Output the (x, y) coordinate of the center of the cell containing the given text.  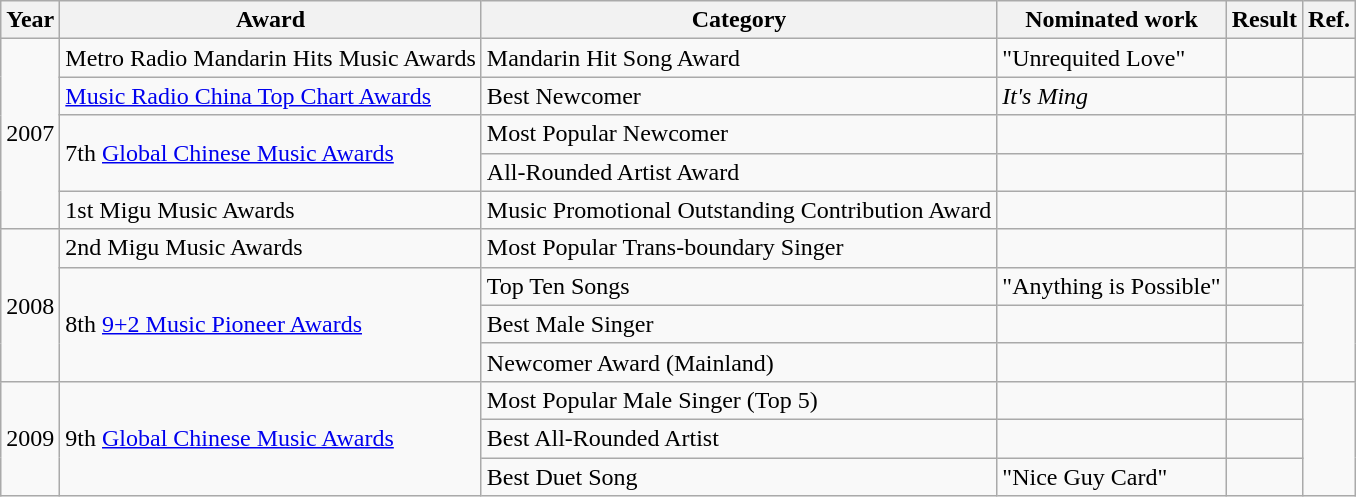
Metro Radio Mandarin Hits Music Awards (270, 58)
Year (30, 20)
7th Global Chinese Music Awards (270, 153)
Result (1264, 20)
It's Ming (1112, 96)
"Nice Guy Card" (1112, 477)
9th Global Chinese Music Awards (270, 438)
Best Male Singer (739, 324)
Best Newcomer (739, 96)
"Anything is Possible" (1112, 286)
Top Ten Songs (739, 286)
Award (270, 20)
Newcomer Award (Mainland) (739, 362)
Music Promotional Outstanding Contribution Award (739, 210)
Mandarin Hit Song Award (739, 58)
8th 9+2 Music Pioneer Awards (270, 324)
"Unrequited Love" (1112, 58)
Best All-Rounded Artist (739, 438)
2008 (30, 305)
Ref. (1330, 20)
Most Popular Male Singer (Top 5) (739, 400)
1st Migu Music Awards (270, 210)
2nd Migu Music Awards (270, 248)
All-Rounded Artist Award (739, 172)
Best Duet Song (739, 477)
2007 (30, 134)
Most Popular Trans-boundary Singer (739, 248)
Most Popular Newcomer (739, 134)
Music Radio China Top Chart Awards (270, 96)
Nominated work (1112, 20)
Category (739, 20)
2009 (30, 438)
